Find where the given text appears and provide that cell's center as (X, Y) coordinate. 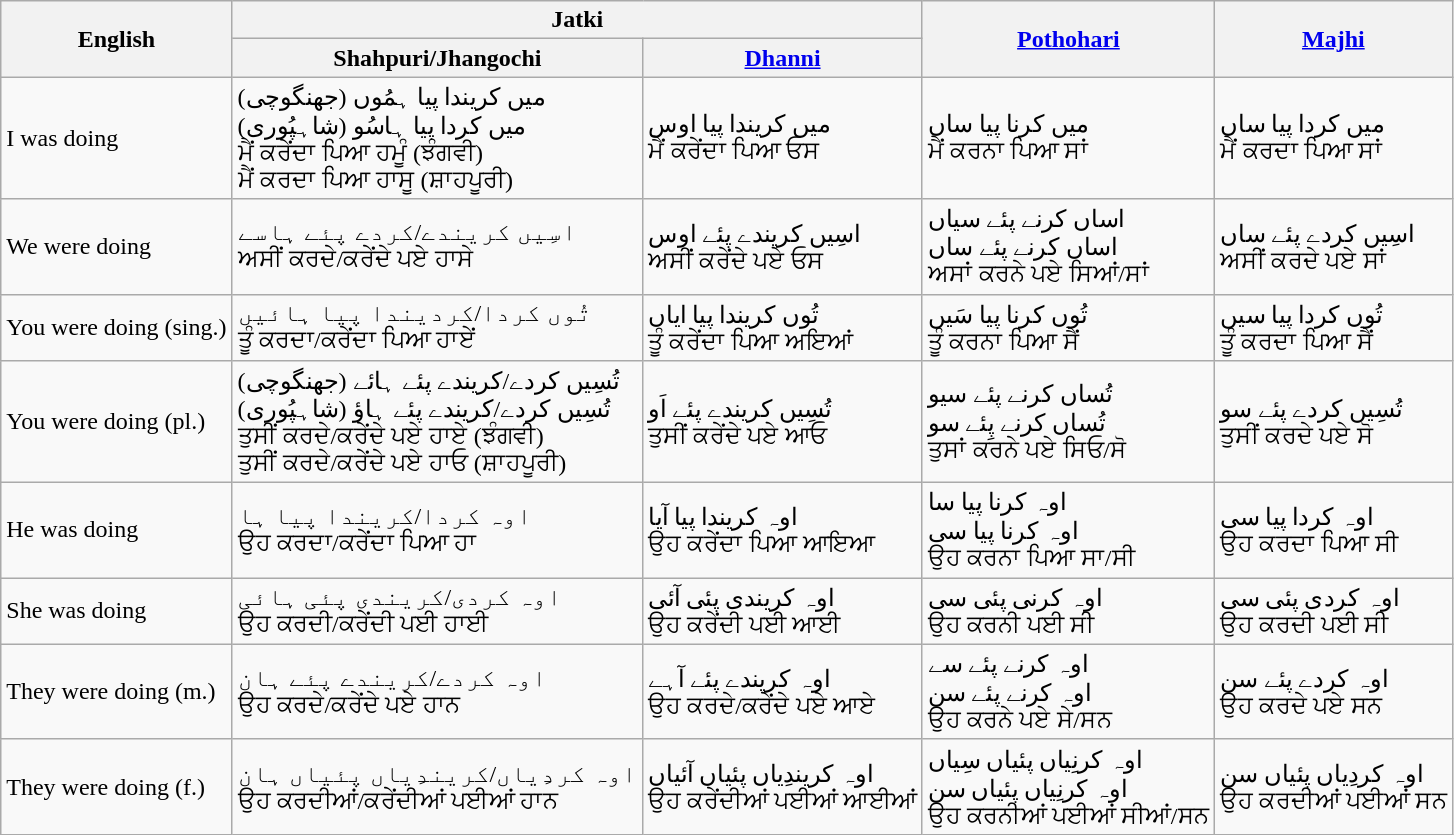
تُوں کردا پیا سیںਤੂੰ ਕਰਦਾ ਪਿਆ ਸੈਂ (1334, 328)
You were doing (pl.) (116, 422)
He was doing (116, 530)
اوہ کرنی پئی سیਉਹ ਕਰਨੀ ਪਈ ਸੀ (1068, 612)
تُوں کریندا پیا ایاںਤੂੰ ਕਰੇਂਦਾ ਪਿਆ ਅਇਆਂ (783, 328)
میں کریندا پیا اوسਮੈਂ ਕਰੇਂਦਾ ਪਿਆ ਓਸ (783, 138)
میں کرنا پیا ساںਮੈਂ ਕਰਨਾ ਪਿਆ ਸਾਂ (1068, 138)
اوہ کرنے پئے سےاوہ کرنے پئے سنਉਹ ਕਰਨੇ ਪਏ ਸੇ/ਸਨ (1068, 692)
We were doing (116, 246)
Majhi (1334, 39)
تُسِیں کریندے پئے اَوਤੁਸੀਂ ਕਰੇਂਦੇ ਪਏ ਆਓ (783, 422)
اوہ کردا پیا سیਉਹ ਕਰਦਾ ਪਿਆ ਸੀ (1334, 530)
میں کریندا پیا ہمُوں (جھنگوچی)میں کردا پیا ہاسُو (شاہپُوری)ਮੈਂ ਕਰੇਂਦਾ ਪਿਆ ਹਮੂੰ (ਝੰਗਵੀ)ਮੈਂ ਕਰਦਾ ਪਿਆ ਹਾਸੂ (ਸ਼ਾਹਪੂਰੀ) (438, 138)
تُوں کردا/کردیندا پیا ہائیںਤੂੰ ਕਰਦਾ/ਕਰੇਂਦਾ ਪਿਆ ਹਾਏਂ (438, 328)
اسِیں کریندے پئے اوسਅਸੀਂ ਕਰੇਂਦੇ ਪਏ ਓਸ (783, 246)
اوہ کریندی پئی آئیਉਹ ਕਰੇਂਦੀ ਪਈ ਆਈ (783, 612)
اساں کرنے پئے سیاںاساں کرنے پئے ساںਅਸਾਂ ਕਰਨੇ ਪਏ ਸਿਆਂ/ਸਾਂ (1068, 246)
You were doing (sing.) (116, 328)
تُسِیں کردے پئے سوਤੁਸੀਂ ਕਰਦੇ ਪਏ ਸੋ (1334, 422)
اوہ کردے پئے سنਉਹ ਕਰਦੇ ਪਏ ਸਨ (1334, 692)
Pothohari (1068, 39)
They were doing (m.) (116, 692)
اوہ کردی/کریندی پئی ہائیਉਹ ਕਰਦੀ/ਕਰੇਂਦੀ ਪਈ ਹਾਈ (438, 612)
تُوں کرنا پیا سَیںਤੂੰ ਕਰਨਾ ਪਿਆ ਸੈਂ (1068, 328)
اوہ کردِیاں پئیاں سنਉਹ ਕਰਦੀਆਂ ਪਈਆਂ ਸਨ (1334, 786)
اوہ کریندِیاں پئیاں آئیاںਉਹ ਕਰੇਂਦੀਆਂ ਪਈਆਂ ਆਈਆਂ (783, 786)
Shahpuri/Jhangochi (438, 58)
اوہ کردی پئی سیਉਹ ਕਰਦੀ ਪਈ ਸੀ (1334, 612)
اوہ کریندا پیا آیاਉਹ ਕਰੇਂਦਾ ਪਿਆ ਆਇਆ (783, 530)
اسِیں کردے پئے ساںਅਸੀਂ ਕਰਦੇ ਪਏ ਸਾਂ (1334, 246)
Jatki (577, 20)
تُسِیں کردے/کریندے پئے ہائے (جھنگوچی)تُسِیں کردے/کریندے پئے ہاؤ (شاہپُوری)ਤੁਸੀਂ ਕਰਦੇ/ਕਰੇਂਦੇ ਪਏ ਹਾਏ (ਝੰਗਵੀ)ਤੁਸੀਂ ਕਰਦੇ/ਕਰੇਂਦੇ ਪਏ ਹਾਓ (ਸ਼ਾਹਪੂਰੀ) (438, 422)
اوہ کردے/کریندے پئے ہانਉਹ ਕਰਦੇ/ਕਰੇਂਦੇ ਪਏ ਹਾਨ (438, 692)
اوہ کریندے پئے آہےਉਹ ਕਰਦੇ/ਕਰੇਂਦੇ ਪਏ ਆਏ (783, 692)
I was doing (116, 138)
Dhanni (783, 58)
اوہ کردا/کریندا پیا ہاਉਹ ਕਰਦਾ/ਕਰੇਂਦਾ ਪਿਆ ਹਾ (438, 530)
اوہ کرنِیاں پئیاں سِیاںاوہ کرنِیاں پئیاں سنਉਹ ਕਰਨੀਆਂ ਪਈਆਂ ਸੀਆਂ/ਸਨ (1068, 786)
They were doing (f.) (116, 786)
She was doing (116, 612)
اسِیں کریندے/کردے پئے ہاسےਅਸੀਂ ਕਰਦੇ/ਕਰੇਂਦੇ ਪਏ ਹਾਸੇ (438, 246)
اوہ کردِیاں/کریندِیاں پئیاں ہانਉਹ ਕਰਦੀਆਂ/ਕਰੇਂਦੀਆਂ ਪਈਆਂ ਹਾਨ (438, 786)
اوہ کرنا پیا سااوہ کرنا پیا سیਉਹ ਕਰਨਾ ਪਿਆ ਸਾ/ਸੀ (1068, 530)
تُساں کرنے پئے سیوتُساں کرنے پِئے سوਤੁਸਾਂ ਕਰਨੇ ਪਏ ਸਿਓ/ਸੋ (1068, 422)
English (116, 39)
میں کردا پیا ساںਮੈਂ ਕਰਦਾ ਪਿਆ ਸਾਂ (1334, 138)
